For the text-containing cell, return its midpoint in (x, y) coordinate format. 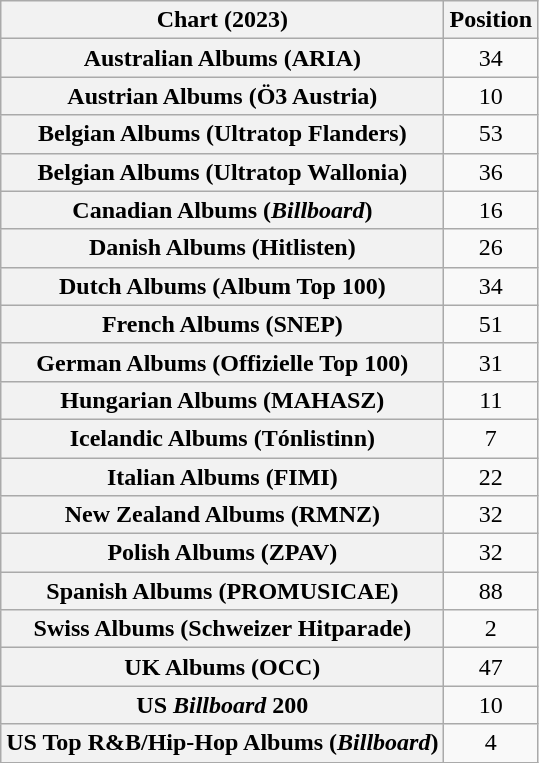
Hungarian Albums (MAHASZ) (222, 400)
53 (491, 134)
Polish Albums (ZPAV) (222, 553)
Icelandic Albums (Tónlistinn) (222, 438)
US Billboard 200 (222, 705)
Danish Albums (Hitlisten) (222, 248)
French Albums (SNEP) (222, 324)
Dutch Albums (Album Top 100) (222, 286)
26 (491, 248)
51 (491, 324)
Australian Albums (ARIA) (222, 58)
US Top R&B/Hip-Hop Albums (Billboard) (222, 743)
Chart (2023) (222, 20)
German Albums (Offizielle Top 100) (222, 362)
31 (491, 362)
Spanish Albums (PROMUSICAE) (222, 591)
7 (491, 438)
22 (491, 477)
47 (491, 667)
Belgian Albums (Ultratop Wallonia) (222, 172)
Austrian Albums (Ö3 Austria) (222, 96)
88 (491, 591)
UK Albums (OCC) (222, 667)
New Zealand Albums (RMNZ) (222, 515)
2 (491, 629)
Swiss Albums (Schweizer Hitparade) (222, 629)
4 (491, 743)
11 (491, 400)
Belgian Albums (Ultratop Flanders) (222, 134)
16 (491, 210)
Position (491, 20)
36 (491, 172)
Italian Albums (FIMI) (222, 477)
Canadian Albums (Billboard) (222, 210)
